From the cell containing the given text, extract its center point as [X, Y] coordinate. 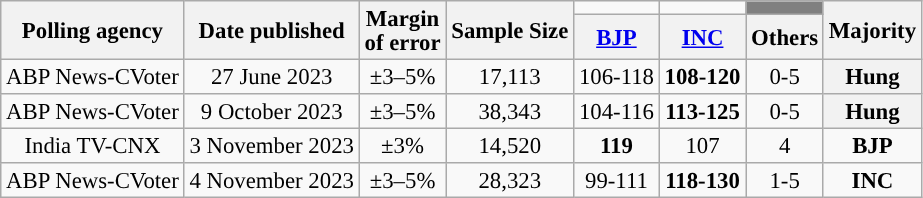
99-111 [617, 180]
113-125 [702, 112]
Marginof error [402, 30]
107 [702, 146]
1-5 [785, 180]
27 June 2023 [272, 78]
28,323 [510, 180]
108-120 [702, 78]
9 October 2023 [272, 112]
Sample Size [510, 30]
38,343 [510, 112]
106-118 [617, 78]
4 November 2023 [272, 180]
118-130 [702, 180]
Date published [272, 30]
Others [785, 38]
17,113 [510, 78]
India TV-CNX [92, 146]
104-116 [617, 112]
Majority [872, 30]
119 [617, 146]
3 November 2023 [272, 146]
14,520 [510, 146]
Polling agency [92, 30]
4 [785, 146]
±3% [402, 146]
